Return the [x, y] coordinate for the center point of the cell that contains the specified text.  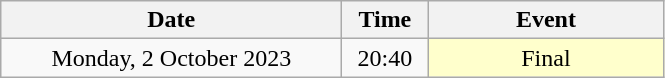
Monday, 2 October 2023 [172, 58]
Event [546, 20]
Time [385, 20]
Date [172, 20]
Final [546, 58]
20:40 [385, 58]
